Identify which cell holds the provided text, then report its [X, Y] central coordinate. 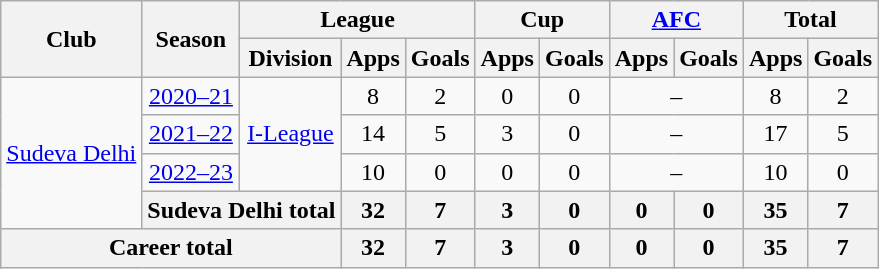
Sudeva Delhi [72, 153]
Sudeva Delhi total [242, 210]
2021–22 [191, 134]
I-League [290, 134]
Club [72, 39]
Division [290, 58]
2020–21 [191, 96]
14 [373, 134]
League [358, 20]
AFC [676, 20]
17 [775, 134]
2022–23 [191, 172]
Season [191, 39]
Cup [542, 20]
Total [810, 20]
Career total [171, 248]
